Scan for the cell matching the given text and deliver its [X, Y] coordinate at center. 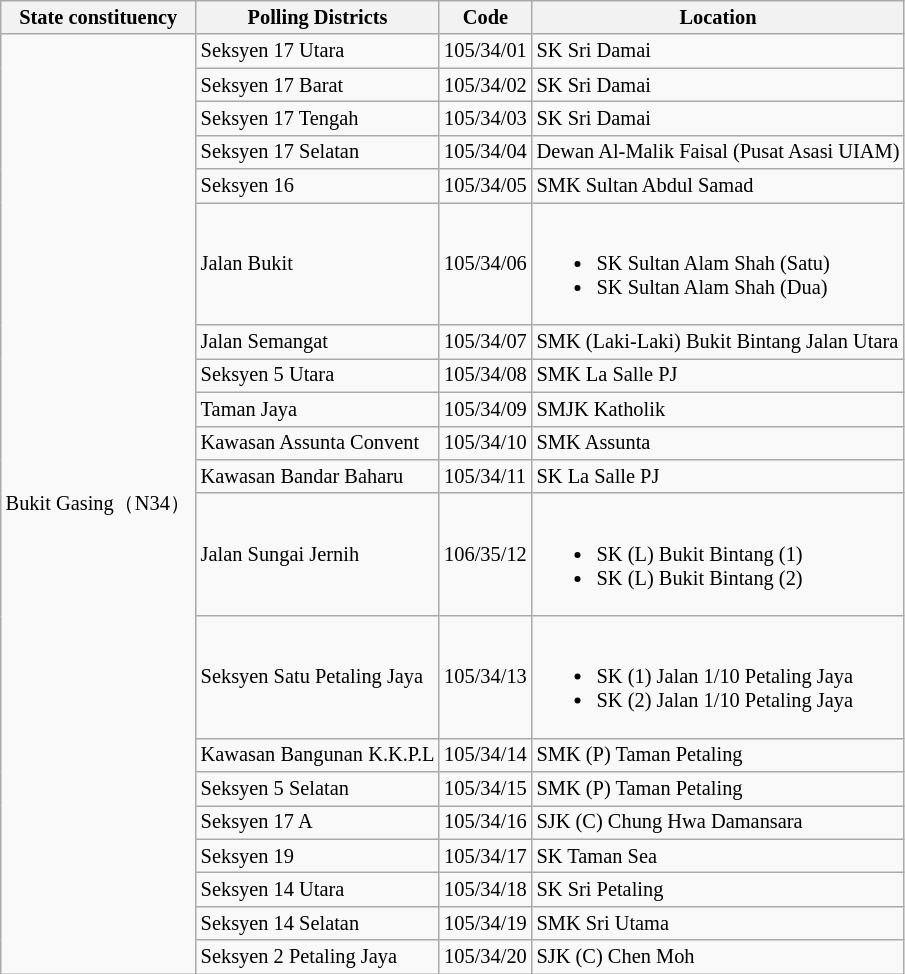
Seksyen 16 [318, 186]
SMK Sri Utama [718, 923]
Code [485, 17]
Seksyen 14 Utara [318, 889]
Seksyen 5 Utara [318, 375]
Polling Districts [318, 17]
106/35/12 [485, 554]
Seksyen Satu Petaling Jaya [318, 676]
Seksyen 19 [318, 856]
Seksyen 17 Barat [318, 85]
105/34/16 [485, 822]
105/34/07 [485, 342]
SK Sri Petaling [718, 889]
SMK Sultan Abdul Samad [718, 186]
105/34/15 [485, 789]
SMK Assunta [718, 443]
Kawasan Bandar Baharu [318, 476]
Jalan Semangat [318, 342]
105/34/20 [485, 957]
Location [718, 17]
Seksyen 17 Tengah [318, 118]
105/34/01 [485, 51]
105/34/18 [485, 889]
105/34/11 [485, 476]
Taman Jaya [318, 409]
Seksyen 5 Selatan [318, 789]
SMK La Salle PJ [718, 375]
105/34/19 [485, 923]
SK Taman Sea [718, 856]
105/34/13 [485, 676]
SK La Salle PJ [718, 476]
SMK (Laki-Laki) Bukit Bintang Jalan Utara [718, 342]
Bukit Gasing（N34） [98, 504]
Seksyen 2 Petaling Jaya [318, 957]
Dewan Al-Malik Faisal (Pusat Asasi UIAM) [718, 152]
Seksyen 17 Selatan [318, 152]
Seksyen 14 Selatan [318, 923]
SK (L) Bukit Bintang (1)SK (L) Bukit Bintang (2) [718, 554]
105/34/05 [485, 186]
105/34/08 [485, 375]
105/34/17 [485, 856]
SK (1) Jalan 1/10 Petaling JayaSK (2) Jalan 1/10 Petaling Jaya [718, 676]
105/34/04 [485, 152]
State constituency [98, 17]
105/34/02 [485, 85]
Jalan Sungai Jernih [318, 554]
105/34/03 [485, 118]
105/34/09 [485, 409]
SMJK Katholik [718, 409]
Jalan Bukit [318, 263]
Seksyen 17 Utara [318, 51]
105/34/14 [485, 755]
105/34/10 [485, 443]
Kawasan Assunta Convent [318, 443]
SJK (C) Chung Hwa Damansara [718, 822]
Kawasan Bangunan K.K.P.L [318, 755]
SK Sultan Alam Shah (Satu)SK Sultan Alam Shah (Dua) [718, 263]
Seksyen 17 A [318, 822]
SJK (C) Chen Moh [718, 957]
105/34/06 [485, 263]
